Capture the cell that displays the provided text and extract its [x, y] central coordinate. 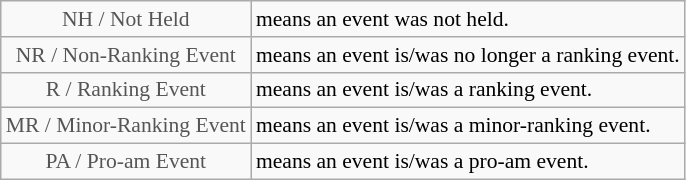
means an event was not held. [468, 19]
means an event is/was a minor-ranking event. [468, 126]
means an event is/was a ranking event. [468, 90]
means an event is/was no longer a ranking event. [468, 55]
PA / Pro-am Event [126, 162]
NH / Not Held [126, 19]
NR / Non-Ranking Event [126, 55]
MR / Minor-Ranking Event [126, 126]
R / Ranking Event [126, 90]
means an event is/was a pro-am event. [468, 162]
